Return (X, Y) of the center of cell containing provided text 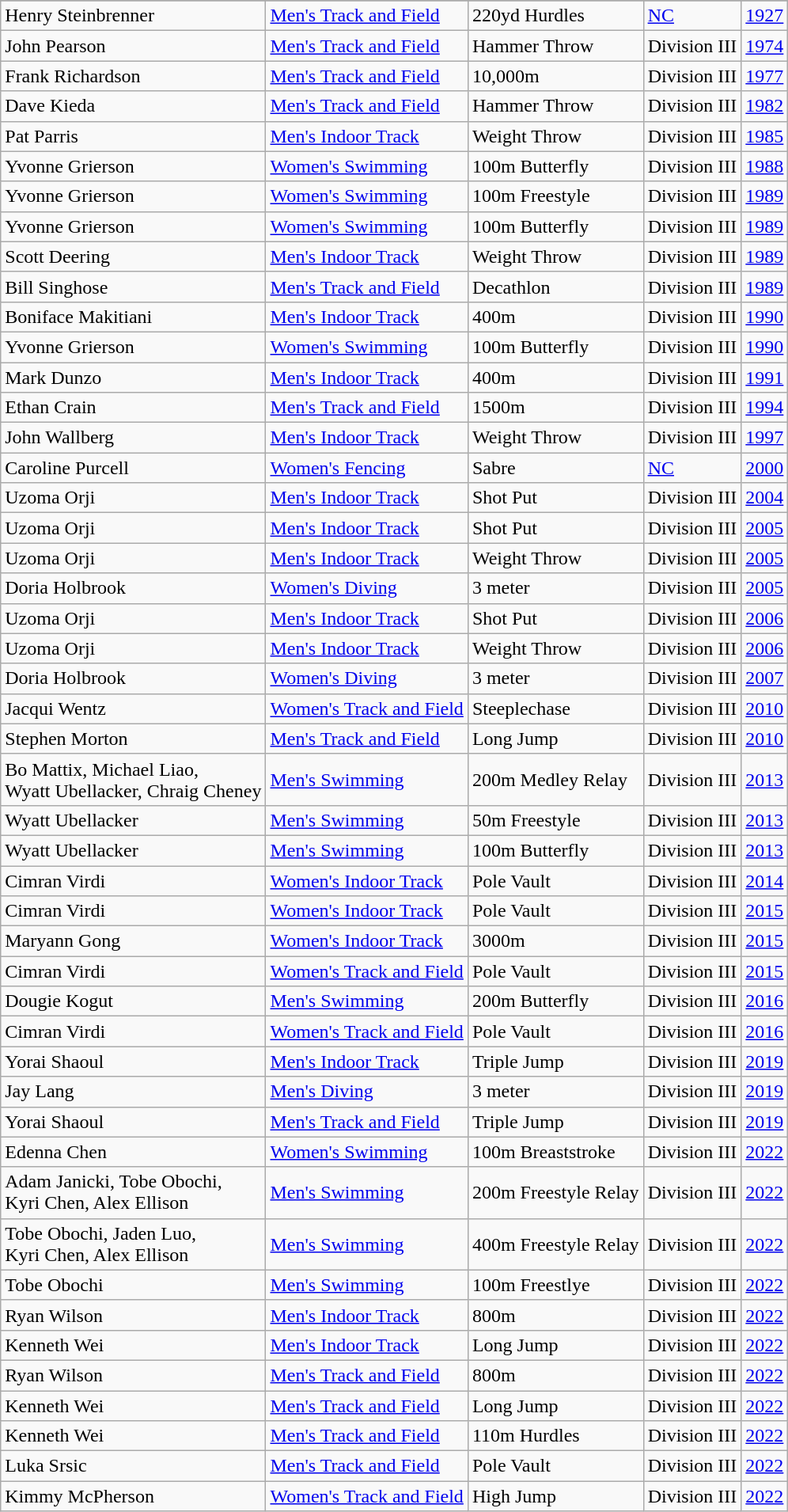
Kimmy McPherson (133, 1496)
Bo Mattix, Michael Liao,Wyatt Ubellacker, Chraig Cheney (133, 779)
100m Freestyle (555, 196)
100m Freestlye (555, 1285)
110m Hurdles (555, 1436)
Henry Steinbrenner (133, 16)
1500m (555, 408)
1982 (764, 106)
Women's Fencing (367, 468)
Adam Janicki, Tobe Obochi,Kyri Chen, Alex Ellison (133, 1192)
2007 (764, 678)
200m Butterfly (555, 1001)
Scott Deering (133, 256)
Boniface Makitiani (133, 317)
Ethan Crain (133, 408)
200m Freestyle Relay (555, 1192)
Sabre (555, 468)
2004 (764, 498)
1927 (764, 16)
Steeplechase (555, 709)
Caroline Purcell (133, 468)
Mark Dunzo (133, 378)
100m Breaststroke (555, 1152)
Bill Singhose (133, 287)
Jay Lang (133, 1092)
400m Freestyle Relay (555, 1244)
2014 (764, 881)
220yd Hurdles (555, 16)
1994 (764, 408)
Jacqui Wentz (133, 709)
1985 (764, 136)
1988 (764, 166)
10,000m (555, 76)
Luka Srsic (133, 1466)
Maryann Gong (133, 941)
50m Freestyle (555, 820)
Tobe Obochi, Jaden Luo,Kyri Chen, Alex Ellison (133, 1244)
3000m (555, 941)
1991 (764, 378)
1997 (764, 438)
Men's Diving (367, 1092)
1974 (764, 46)
Dougie Kogut (133, 1001)
Pat Parris (133, 136)
Dave Kieda (133, 106)
High Jump (555, 1496)
John Pearson (133, 46)
Tobe Obochi (133, 1285)
200m Medley Relay (555, 779)
John Wallberg (133, 438)
Frank Richardson (133, 76)
Stephen Morton (133, 739)
Decathlon (555, 287)
2000 (764, 468)
Edenna Chen (133, 1152)
1977 (764, 76)
